Find where the given text appears and provide that cell's center as (x, y) coordinate. 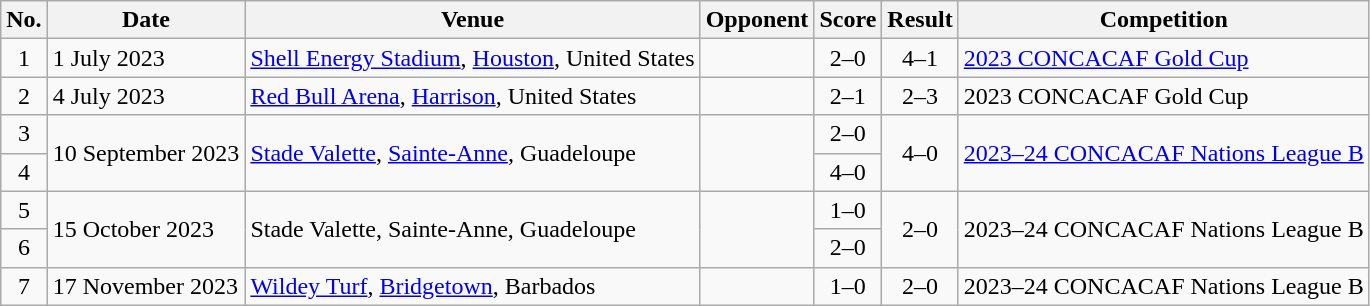
10 September 2023 (146, 153)
4–1 (920, 58)
Score (848, 20)
No. (24, 20)
6 (24, 248)
7 (24, 286)
Venue (472, 20)
1 July 2023 (146, 58)
Opponent (757, 20)
1 (24, 58)
15 October 2023 (146, 229)
Competition (1164, 20)
5 (24, 210)
Shell Energy Stadium, Houston, United States (472, 58)
4 July 2023 (146, 96)
3 (24, 134)
17 November 2023 (146, 286)
2–3 (920, 96)
2–1 (848, 96)
Wildey Turf, Bridgetown, Barbados (472, 286)
Red Bull Arena, Harrison, United States (472, 96)
Result (920, 20)
Date (146, 20)
2 (24, 96)
4 (24, 172)
